Return the [X, Y] coordinate for the center point of the cell that contains the specified text.  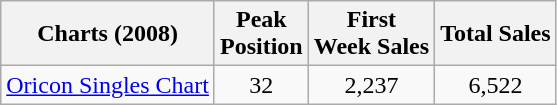
Total Sales [496, 34]
32 [261, 85]
PeakPosition [261, 34]
6,522 [496, 85]
FirstWeek Sales [371, 34]
2,237 [371, 85]
Oricon Singles Chart [108, 85]
Charts (2008) [108, 34]
